Identify which cell holds the provided text, then report its [x, y] central coordinate. 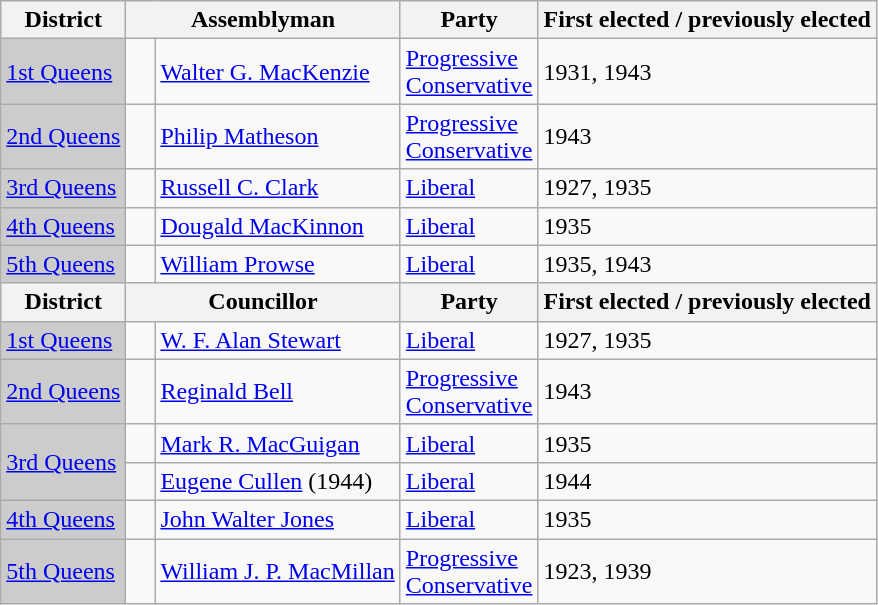
John Walter Jones [278, 519]
Councillor [263, 302]
1935, 1943 [708, 264]
W. F. Alan Stewart [278, 340]
William Prowse [278, 264]
Dougald MacKinnon [278, 226]
Assemblyman [263, 20]
1931, 1943 [708, 72]
Mark R. MacGuigan [278, 443]
1944 [708, 481]
Eugene Cullen (1944) [278, 481]
Reginald Bell [278, 392]
William J. P. MacMillan [278, 570]
Walter G. MacKenzie [278, 72]
1923, 1939 [708, 570]
Russell C. Clark [278, 188]
Philip Matheson [278, 136]
